Find where the given text appears and provide that cell's center as (X, Y) coordinate. 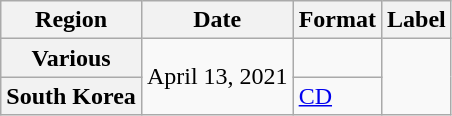
Region (72, 20)
CD (337, 96)
Label (416, 20)
Format (337, 20)
Various (72, 58)
South Korea (72, 96)
Date (217, 20)
April 13, 2021 (217, 77)
